For the text-containing cell, return its midpoint in [x, y] coordinate format. 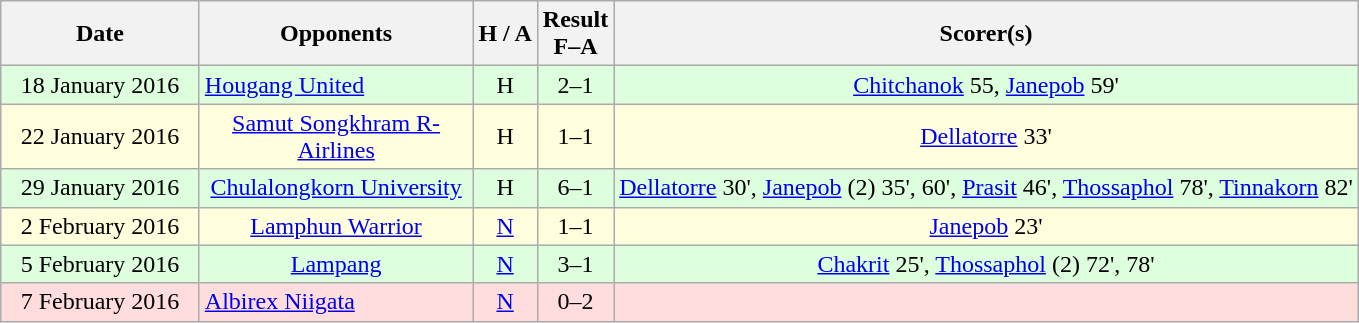
H / A [505, 34]
ResultF–A [575, 34]
Lamphun Warrior [336, 226]
29 January 2016 [100, 188]
5 February 2016 [100, 264]
Hougang United [336, 85]
7 February 2016 [100, 302]
3–1 [575, 264]
18 January 2016 [100, 85]
Samut Songkhram R-Airlines [336, 136]
Dellatorre 30', Janepob (2) 35', 60', Prasit 46', Thossaphol 78', Tinnakorn 82' [986, 188]
Date [100, 34]
Albirex Niigata [336, 302]
Scorer(s) [986, 34]
6–1 [575, 188]
Lampang [336, 264]
Janepob 23' [986, 226]
Dellatorre 33' [986, 136]
2–1 [575, 85]
Chitchanok 55, Janepob 59' [986, 85]
Chakrit 25', Thossaphol (2) 72', 78' [986, 264]
Chulalongkorn University [336, 188]
2 February 2016 [100, 226]
22 January 2016 [100, 136]
0–2 [575, 302]
Opponents [336, 34]
